Identify which cell holds the provided text, then report its (x, y) central coordinate. 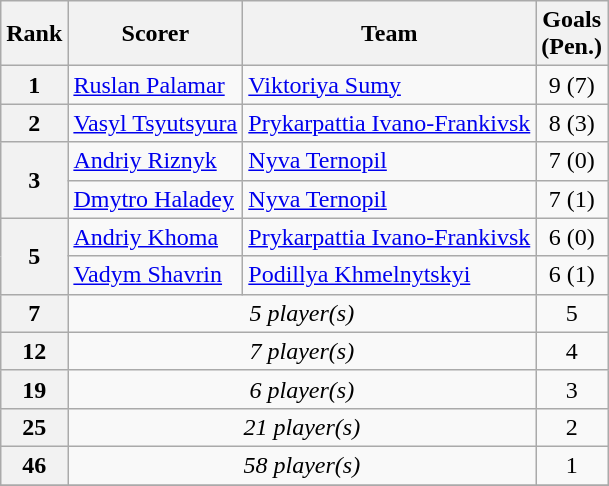
5 player(s) (302, 313)
Viktoriya Sumy (390, 85)
Team (390, 34)
21 player(s) (302, 427)
Vadym Shavrin (156, 275)
Andriy Khoma (156, 237)
Vasyl Tsyutsyura (156, 123)
7 (0) (572, 161)
25 (34, 427)
9 (7) (572, 85)
Podillya Khmelnytskyi (390, 275)
Scorer (156, 34)
6 (0) (572, 237)
12 (34, 351)
58 player(s) (302, 465)
Rank (34, 34)
Dmytro Haladey (156, 199)
6 (1) (572, 275)
Goals(Pen.) (572, 34)
46 (34, 465)
Ruslan Palamar (156, 85)
4 (572, 351)
8 (3) (572, 123)
7 player(s) (302, 351)
19 (34, 389)
7 (34, 313)
Andriy Riznyk (156, 161)
6 player(s) (302, 389)
7 (1) (572, 199)
